Locate the cell with the specified text and output its (x, y) center coordinate. 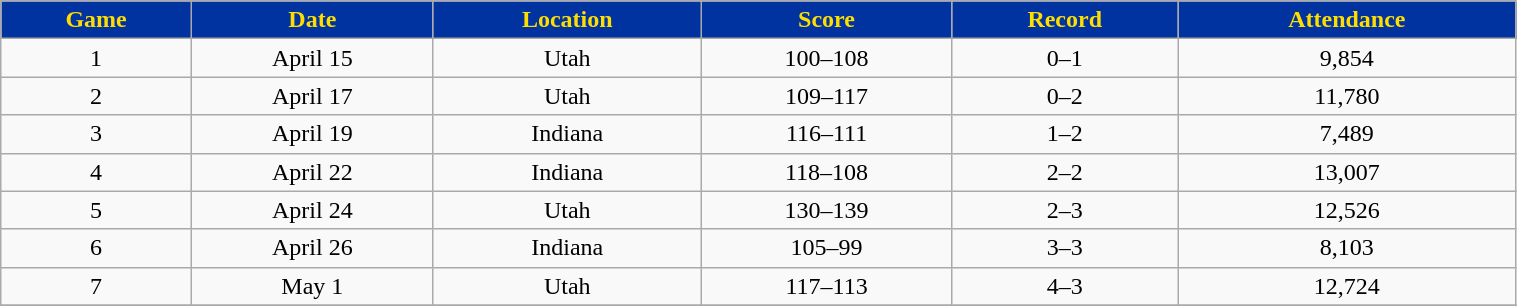
1–2 (1065, 134)
April 15 (312, 58)
7 (96, 286)
3–3 (1065, 248)
2–2 (1065, 172)
4–3 (1065, 286)
0–1 (1065, 58)
12,526 (1347, 210)
3 (96, 134)
105–99 (826, 248)
13,007 (1347, 172)
April 24 (312, 210)
0–2 (1065, 96)
Score (826, 20)
2–3 (1065, 210)
7,489 (1347, 134)
Attendance (1347, 20)
12,724 (1347, 286)
Location (567, 20)
2 (96, 96)
Game (96, 20)
8,103 (1347, 248)
5 (96, 210)
Date (312, 20)
April 19 (312, 134)
April 17 (312, 96)
11,780 (1347, 96)
118–108 (826, 172)
4 (96, 172)
116–111 (826, 134)
1 (96, 58)
April 22 (312, 172)
100–108 (826, 58)
April 26 (312, 248)
6 (96, 248)
May 1 (312, 286)
109–117 (826, 96)
130–139 (826, 210)
Record (1065, 20)
9,854 (1347, 58)
117–113 (826, 286)
